From the cell containing the given text, extract its center point as (x, y) coordinate. 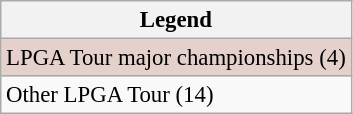
LPGA Tour major championships (4) (176, 58)
Other LPGA Tour (14) (176, 95)
Legend (176, 20)
